Identify which cell holds the provided text, then report its [x, y] central coordinate. 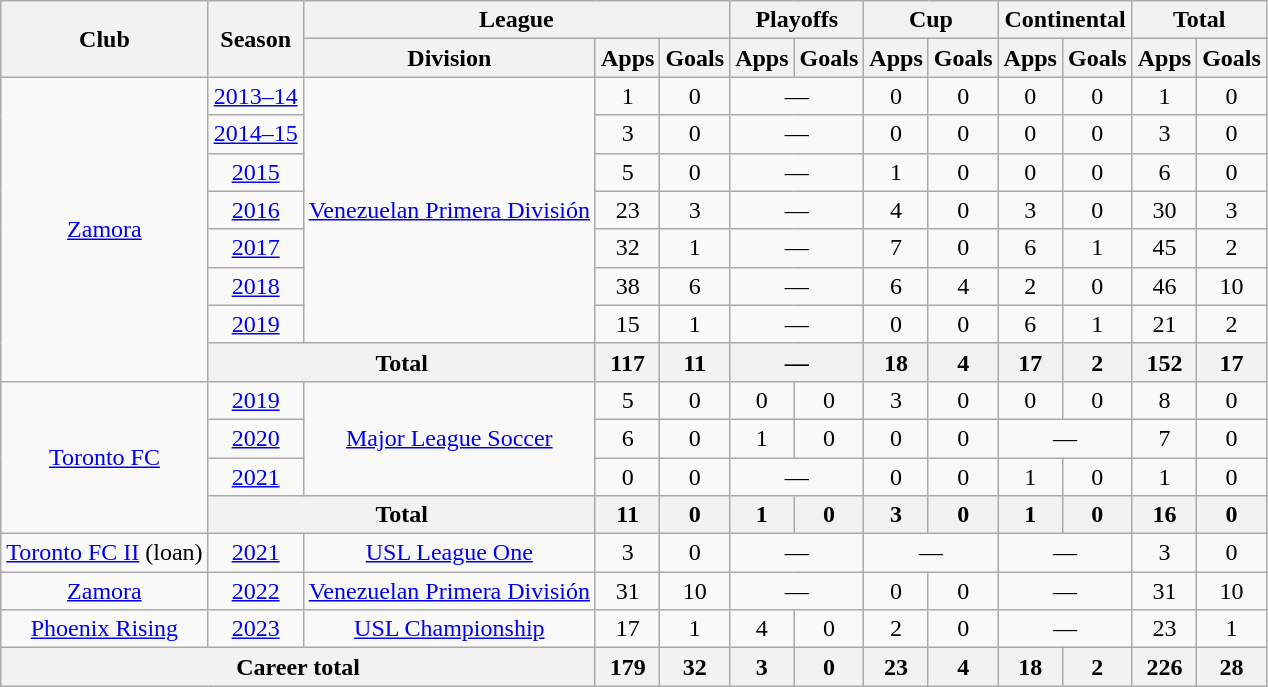
Major League Soccer [449, 438]
USL Championship [449, 629]
Toronto FC II (loan) [104, 553]
179 [627, 667]
2018 [256, 286]
16 [1164, 515]
Continental [1065, 20]
2022 [256, 591]
Playoffs [797, 20]
Season [256, 39]
League [516, 20]
152 [1164, 362]
2017 [256, 248]
2013–14 [256, 96]
117 [627, 362]
Phoenix Rising [104, 629]
21 [1164, 324]
28 [1232, 667]
USL League One [449, 553]
2014–15 [256, 134]
46 [1164, 286]
8 [1164, 400]
Club [104, 39]
Toronto FC [104, 457]
15 [627, 324]
Cup [931, 20]
2023 [256, 629]
226 [1164, 667]
2015 [256, 172]
45 [1164, 248]
Division [449, 58]
2016 [256, 210]
30 [1164, 210]
Career total [298, 667]
38 [627, 286]
2020 [256, 438]
